Identify which cell holds the provided text, then report its [x, y] central coordinate. 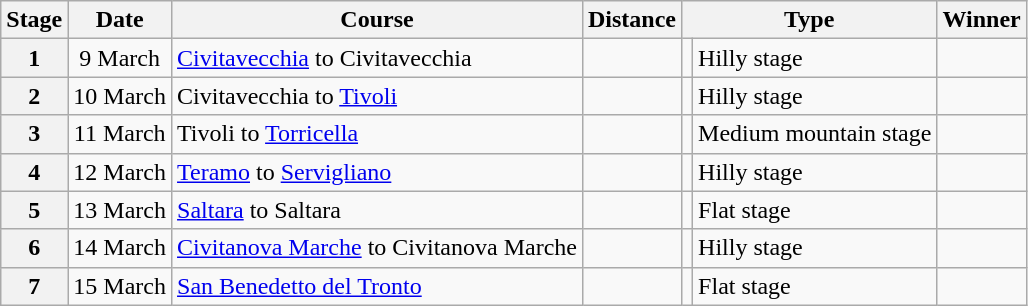
2 [34, 96]
Date [120, 20]
Civitanova Marche to Civitanova Marche [378, 248]
3 [34, 134]
Saltara to Saltara [378, 210]
14 March [120, 248]
11 March [120, 134]
5 [34, 210]
Type [810, 20]
Winner [982, 20]
6 [34, 248]
Civitavecchia to Civitavecchia [378, 58]
4 [34, 172]
13 March [120, 210]
Distance [632, 20]
Medium mountain stage [815, 134]
9 March [120, 58]
1 [34, 58]
7 [34, 286]
San Benedetto del Tronto [378, 286]
Tivoli to Torricella [378, 134]
Course [378, 20]
Civitavecchia to Tivoli [378, 96]
12 March [120, 172]
10 March [120, 96]
15 March [120, 286]
Teramo to Servigliano [378, 172]
Stage [34, 20]
